Search for the cell housing the specified text and yield its (X, Y) center coordinate. 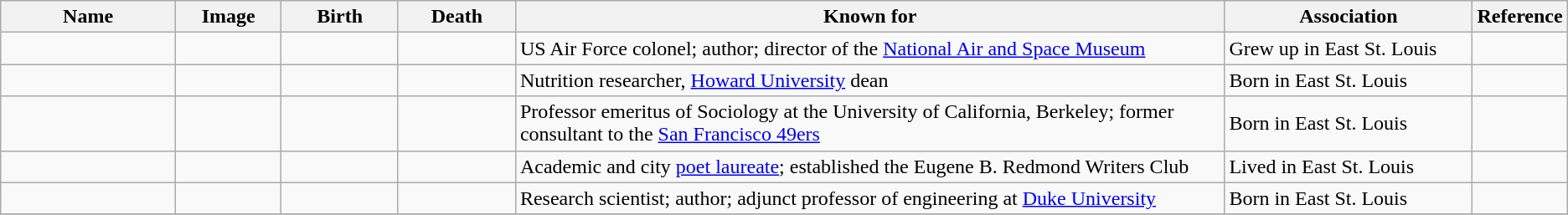
Professor emeritus of Sociology at the University of California, Berkeley; former consultant to the San Francisco 49ers (869, 124)
Nutrition researcher, Howard University dean (869, 80)
Birth (340, 17)
Known for (869, 17)
Grew up in East St. Louis (1349, 49)
Research scientist; author; adjunct professor of engineering at Duke University (869, 198)
Name (89, 17)
US Air Force colonel; author; director of the National Air and Space Museum (869, 49)
Image (228, 17)
Death (456, 17)
Lived in East St. Louis (1349, 166)
Association (1349, 17)
Academic and city poet laureate; established the Eugene B. Redmond Writers Club (869, 166)
Reference (1519, 17)
